Locate the cell with the specified text and output its (x, y) center coordinate. 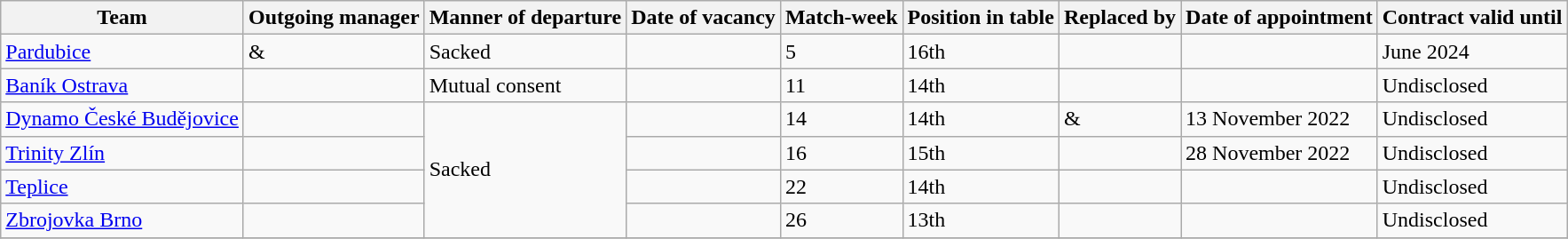
Match-week (841, 18)
26 (841, 220)
14 (841, 119)
Mutual consent (525, 85)
16 (841, 153)
13th (981, 220)
Baník Ostrava (122, 85)
Outgoing manager (334, 18)
Position in table (981, 18)
Replaced by (1120, 18)
Manner of departure (525, 18)
Teplice (122, 187)
13 November 2022 (1280, 119)
Date of appointment (1280, 18)
Date of vacancy (704, 18)
Trinity Zlín (122, 153)
Team (122, 18)
Pardubice (122, 52)
28 November 2022 (1280, 153)
11 (841, 85)
5 (841, 52)
Dynamo České Budějovice (122, 119)
Contract valid until (1472, 18)
June 2024 (1472, 52)
22 (841, 187)
16th (981, 52)
Zbrojovka Brno (122, 220)
15th (981, 153)
